Capture the cell that displays the provided text and extract its (X, Y) central coordinate. 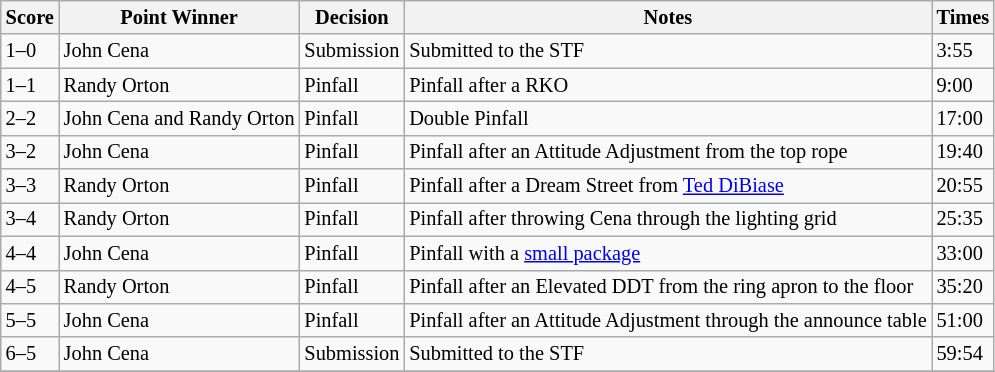
3–4 (30, 219)
Pinfall after an Attitude Adjustment from the top rope (668, 152)
59:54 (964, 354)
3–3 (30, 186)
19:40 (964, 152)
3:55 (964, 51)
20:55 (964, 186)
4–5 (30, 287)
Pinfall after a RKO (668, 85)
1–0 (30, 51)
Score (30, 17)
Times (964, 17)
51:00 (964, 320)
Pinfall with a small package (668, 253)
35:20 (964, 287)
17:00 (964, 118)
Decision (352, 17)
Pinfall after an Elevated DDT from the ring apron to the floor (668, 287)
Pinfall after throwing Cena through the lighting grid (668, 219)
6–5 (30, 354)
Notes (668, 17)
33:00 (964, 253)
9:00 (964, 85)
John Cena and Randy Orton (180, 118)
4–4 (30, 253)
Pinfall after an Attitude Adjustment through the announce table (668, 320)
25:35 (964, 219)
5–5 (30, 320)
Pinfall after a Dream Street from Ted DiBiase (668, 186)
3–2 (30, 152)
2–2 (30, 118)
1–1 (30, 85)
Double Pinfall (668, 118)
Point Winner (180, 17)
